Pinpoint the cell where the given text exists, returning its (X, Y) midpoint coordinate. 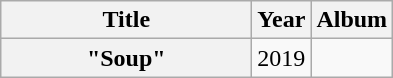
Title (126, 20)
Year (282, 20)
"Soup" (126, 58)
2019 (282, 58)
Album (352, 20)
